For the text-containing cell, return its midpoint in (x, y) coordinate format. 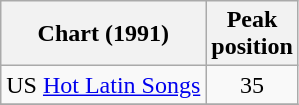
US Hot Latin Songs (104, 85)
35 (252, 85)
Chart (1991) (104, 34)
Peakposition (252, 34)
